Detect which cell encompasses the target text, then output its (x, y) center coordinate. 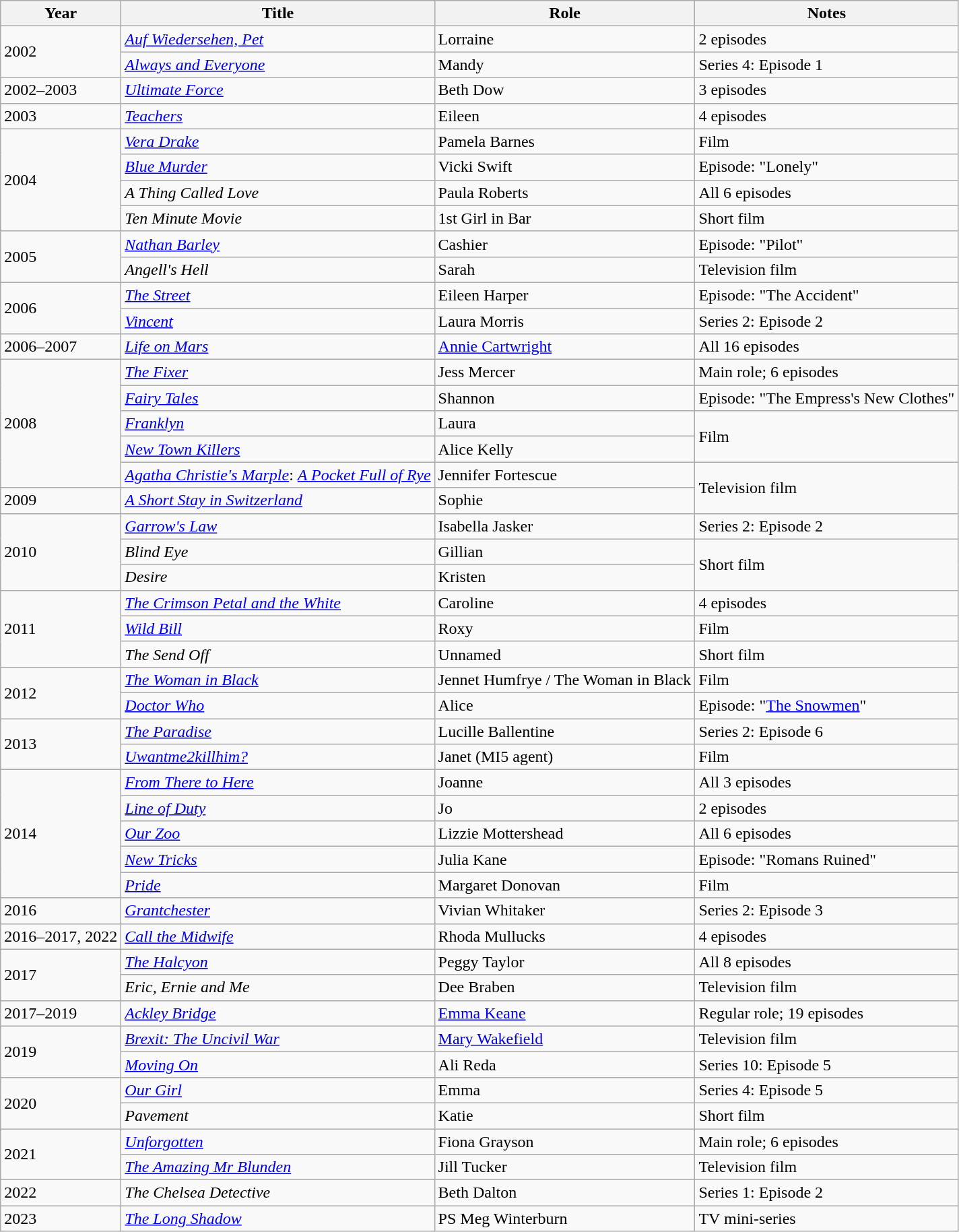
2012 (61, 692)
Line of Duty (277, 808)
Garrow's Law (277, 526)
Roxy (564, 628)
Shannon (564, 398)
Isabella Jasker (564, 526)
Kristen (564, 577)
Caroline (564, 603)
All 16 episodes (827, 347)
Agatha Christie's Marple: A Pocket Full of Rye (277, 475)
Eric, Ernie and Me (277, 987)
Alice Kelly (564, 449)
3 episodes (827, 90)
Blind Eye (277, 552)
From There to Here (277, 783)
All 8 episodes (827, 962)
Eileen Harper (564, 295)
Ali Reda (564, 1064)
Teachers (277, 116)
Fairy Tales (277, 398)
Role (564, 13)
TV mini-series (827, 1219)
A Short Stay in Switzerland (277, 500)
2009 (61, 500)
The Long Shadow (277, 1219)
Our Girl (277, 1090)
Series 2: Episode 3 (827, 911)
The Halcyon (277, 962)
Vera Drake (277, 141)
Jess Mercer (564, 372)
Angell's Hell (277, 269)
2002 (61, 52)
2019 (61, 1051)
Jennet Humfrye / The Woman in Black (564, 680)
Beth Dow (564, 90)
Emma (564, 1090)
2003 (61, 116)
Call the Midwife (277, 936)
Doctor Who (277, 705)
Series 4: Episode 1 (827, 65)
The Street (277, 295)
2006–2007 (61, 347)
Year (61, 13)
1st Girl in Bar (564, 218)
Notes (827, 13)
Laura (564, 424)
Pamela Barnes (564, 141)
The Woman in Black (277, 680)
Vicki Swift (564, 167)
Vincent (277, 321)
The Chelsea Detective (277, 1193)
Peggy Taylor (564, 962)
Julia Kane (564, 860)
Blue Murder (277, 167)
Franklyn (277, 424)
Fiona Grayson (564, 1142)
Dee Braben (564, 987)
The Fixer (277, 372)
Ackley Bridge (277, 1013)
2017 (61, 975)
Sophie (564, 500)
2022 (61, 1193)
Episode: "Pilot" (827, 244)
Mary Wakefield (564, 1039)
2004 (61, 180)
2011 (61, 628)
Jill Tucker (564, 1167)
Joanne (564, 783)
Desire (277, 577)
Regular role; 19 episodes (827, 1013)
Mandy (564, 65)
New Town Killers (277, 449)
Unnamed (564, 654)
The Amazing Mr Blunden (277, 1167)
Jennifer Fortescue (564, 475)
Janet (MI5 agent) (564, 757)
Katie (564, 1115)
2021 (61, 1155)
Always and Everyone (277, 65)
2002–2003 (61, 90)
Episode: "Romans Ruined" (827, 860)
The Send Off (277, 654)
Alice (564, 705)
Series 1: Episode 2 (827, 1193)
Wild Bill (277, 628)
Gillian (564, 552)
Ten Minute Movie (277, 218)
2014 (61, 834)
New Tricks (277, 860)
Rhoda Mullucks (564, 936)
Auf Wiedersehen, Pet (277, 39)
Emma Keane (564, 1013)
Beth Dalton (564, 1193)
The Paradise (277, 731)
Episode: "The Empress's New Clothes" (827, 398)
Unforgotten (277, 1142)
2016 (61, 911)
Pride (277, 885)
Episode: "Lonely" (827, 167)
Moving On (277, 1064)
Series 2: Episode 6 (827, 731)
2005 (61, 257)
Jo (564, 808)
Sarah (564, 269)
Brexit: The Uncivil War (277, 1039)
Series 10: Episode 5 (827, 1064)
Eileen (564, 116)
Lizzie Mottershead (564, 834)
All 3 episodes (827, 783)
A Thing Called Love (277, 193)
Margaret Donovan (564, 885)
The Crimson Petal and the White (277, 603)
Episode: "The Snowmen" (827, 705)
Lucille Ballentine (564, 731)
2016–2017, 2022 (61, 936)
2010 (61, 552)
Episode: "The Accident" (827, 295)
2008 (61, 424)
Uwantme2killhim? (277, 757)
2023 (61, 1219)
PS Meg Winterburn (564, 1219)
Ultimate Force (277, 90)
Life on Mars (277, 347)
Laura Morris (564, 321)
Annie Cartwright (564, 347)
Paula Roberts (564, 193)
Lorraine (564, 39)
Series 4: Episode 5 (827, 1090)
2020 (61, 1103)
Pavement (277, 1115)
2017–2019 (61, 1013)
2013 (61, 744)
Nathan Barley (277, 244)
Title (277, 13)
Grantchester (277, 911)
Our Zoo (277, 834)
Vivian Whitaker (564, 911)
Cashier (564, 244)
2006 (61, 308)
